Extract the (x, y) coordinate from the center of the cell holding the provided text.  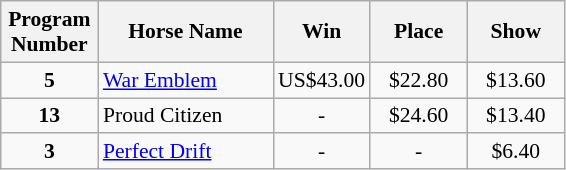
13 (50, 116)
$22.80 (418, 80)
War Emblem (186, 80)
ProgramNumber (50, 32)
Perfect Drift (186, 152)
5 (50, 80)
Show (516, 32)
US$43.00 (322, 80)
3 (50, 152)
Horse Name (186, 32)
Place (418, 32)
Proud Citizen (186, 116)
$6.40 (516, 152)
Win (322, 32)
$13.40 (516, 116)
$13.60 (516, 80)
$24.60 (418, 116)
